Determine the (x, y) coordinate at the center of the cell enclosing the given text.  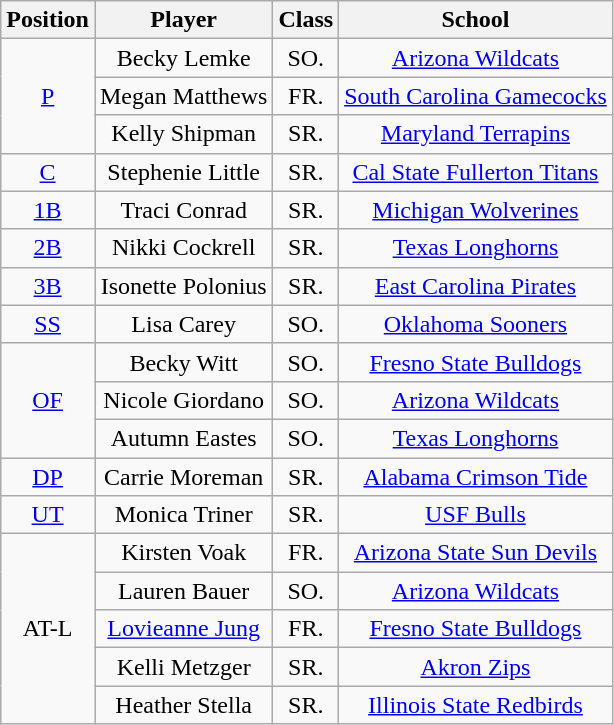
Akron Zips (476, 667)
Oklahoma Sooners (476, 324)
Player (183, 20)
Arizona State Sun Devils (476, 553)
Traci Conrad (183, 210)
Nicole Giordano (183, 400)
Lovieanne Jung (183, 629)
Lauren Bauer (183, 591)
Heather Stella (183, 705)
1B (48, 210)
Michigan Wolverines (476, 210)
Alabama Crimson Tide (476, 477)
Megan Matthews (183, 96)
P (48, 96)
Nikki Cockrell (183, 248)
Kelli Metzger (183, 667)
USF Bulls (476, 515)
SS (48, 324)
Isonette Polonius (183, 286)
DP (48, 477)
Cal State Fullerton Titans (476, 172)
2B (48, 248)
Carrie Moreman (183, 477)
East Carolina Pirates (476, 286)
Becky Witt (183, 362)
Becky Lemke (183, 58)
Stephenie Little (183, 172)
School (476, 20)
Class (306, 20)
Illinois State Redbirds (476, 705)
Lisa Carey (183, 324)
Kirsten Voak (183, 553)
Autumn Eastes (183, 438)
Kelly Shipman (183, 134)
3B (48, 286)
South Carolina Gamecocks (476, 96)
AT-L (48, 629)
Maryland Terrapins (476, 134)
C (48, 172)
Monica Triner (183, 515)
OF (48, 400)
Position (48, 20)
UT (48, 515)
